Identify which cell holds the provided text, then report its [X, Y] central coordinate. 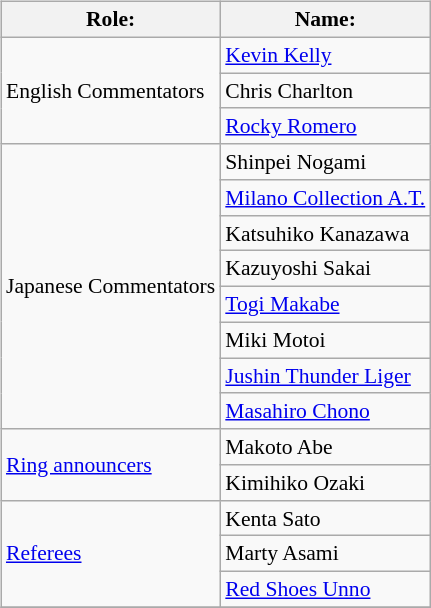
Kevin Kelly [325, 55]
Kimihiko Ozaki [325, 483]
Masahiro Chono [325, 411]
Rocky Romero [325, 126]
Milano Collection A.T. [325, 198]
Referees [110, 554]
Katsuhiko Kanazawa [325, 233]
Name: [325, 20]
Togi Makabe [325, 305]
Japanese Commentators [110, 286]
Makoto Abe [325, 447]
Shinpei Nogami [325, 162]
Red Shoes Unno [325, 590]
Kenta Sato [325, 518]
Role: [110, 20]
Jushin Thunder Liger [325, 376]
Miki Motoi [325, 340]
Chris Charlton [325, 91]
Kazuyoshi Sakai [325, 269]
Ring announcers [110, 464]
English Commentators [110, 90]
Marty Asami [325, 554]
